Detect which cell encompasses the target text, then output its [X, Y] center coordinate. 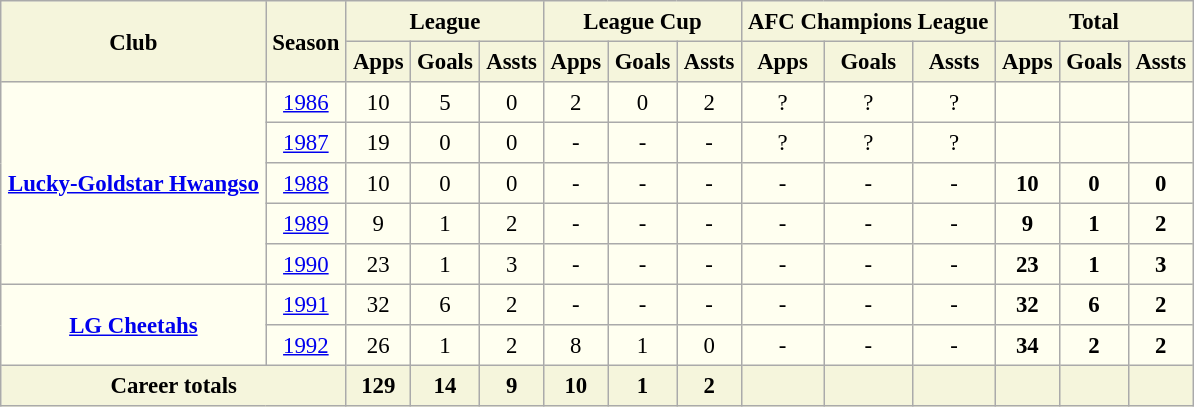
26 [378, 345]
1986 [306, 102]
Lucky-Goldstar Hwangso [133, 183]
1992 [306, 345]
14 [444, 385]
1990 [306, 264]
League Cup [643, 21]
Club [133, 42]
Career totals [174, 385]
Season [306, 42]
19 [378, 142]
1991 [306, 304]
34 [1027, 345]
129 [378, 385]
AFC Champions League [868, 21]
League [445, 21]
LG Cheetahs [133, 324]
Total [1094, 21]
1987 [306, 142]
1989 [306, 223]
5 [444, 102]
1988 [306, 183]
8 [576, 345]
